From the cell containing the given text, extract its center point as (X, Y) coordinate. 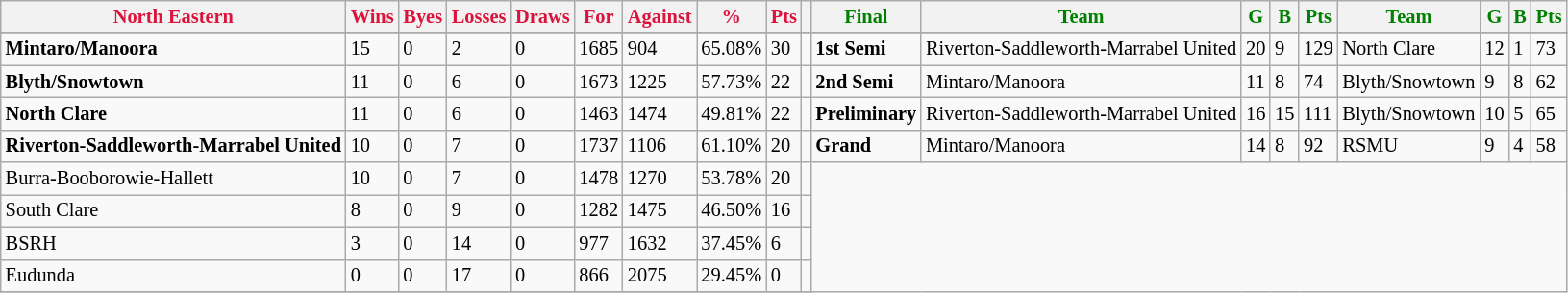
977 (599, 243)
58 (1550, 146)
17 (479, 276)
129 (1318, 49)
4 (1519, 146)
57.73% (731, 82)
904 (660, 49)
49.81% (731, 113)
1282 (599, 210)
53.78% (731, 179)
Draws (542, 16)
111 (1318, 113)
30 (784, 49)
1632 (660, 243)
1106 (660, 146)
61.10% (731, 146)
1474 (660, 113)
RSMU (1408, 146)
46.50% (731, 210)
29.45% (731, 276)
1 (1519, 49)
1685 (599, 49)
3 (373, 243)
65.08% (731, 49)
BSRH (173, 243)
1270 (660, 179)
Against (660, 16)
866 (599, 276)
1225 (660, 82)
1463 (599, 113)
1478 (599, 179)
% (731, 16)
5 (1519, 113)
12 (1494, 49)
Byes (422, 16)
Losses (479, 16)
1475 (660, 210)
74 (1318, 82)
62 (1550, 82)
37.45% (731, 243)
Eudunda (173, 276)
2 (479, 49)
1673 (599, 82)
2nd Semi (867, 82)
Wins (373, 16)
For (599, 16)
Final (867, 16)
73 (1550, 49)
South Clare (173, 210)
92 (1318, 146)
1737 (599, 146)
Grand (867, 146)
2075 (660, 276)
65 (1550, 113)
Burra-Booborowie-Hallett (173, 179)
1st Semi (867, 49)
North Eastern (173, 16)
Preliminary (867, 113)
